Search for the cell housing the specified text and yield its [x, y] center coordinate. 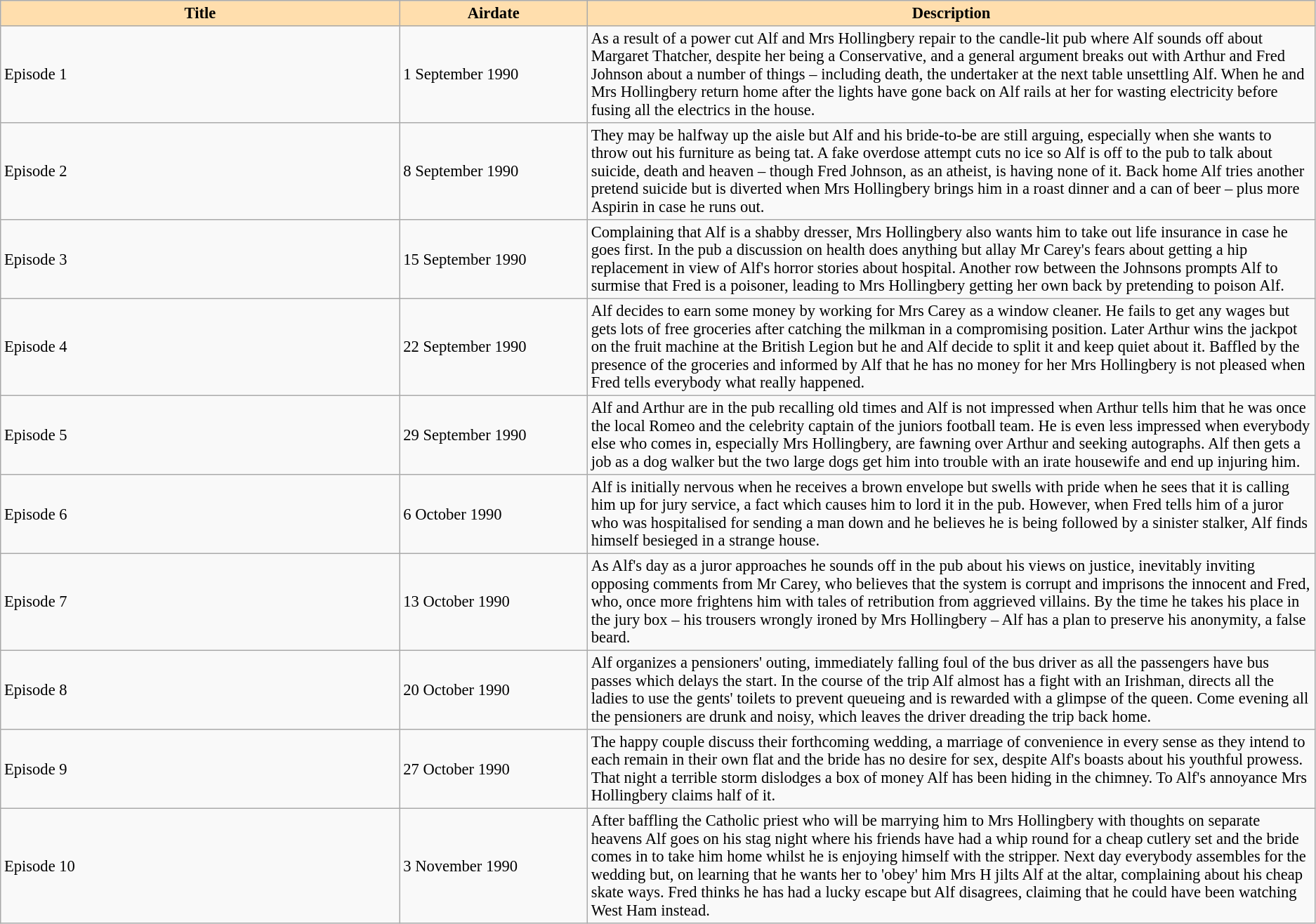
Episode 7 [200, 602]
13 October 1990 [493, 602]
Episode 6 [200, 514]
6 October 1990 [493, 514]
Episode 4 [200, 347]
Episode 5 [200, 435]
27 October 1990 [493, 769]
3 November 1990 [493, 866]
Description [951, 13]
Episode 1 [200, 74]
Episode 9 [200, 769]
1 September 1990 [493, 74]
29 September 1990 [493, 435]
8 September 1990 [493, 171]
Episode 3 [200, 259]
Title [200, 13]
20 October 1990 [493, 689]
Episode 8 [200, 689]
Episode 10 [200, 866]
15 September 1990 [493, 259]
Episode 2 [200, 171]
22 September 1990 [493, 347]
Airdate [493, 13]
